Extract the [x, y] coordinate from the center of the cell holding the provided text.  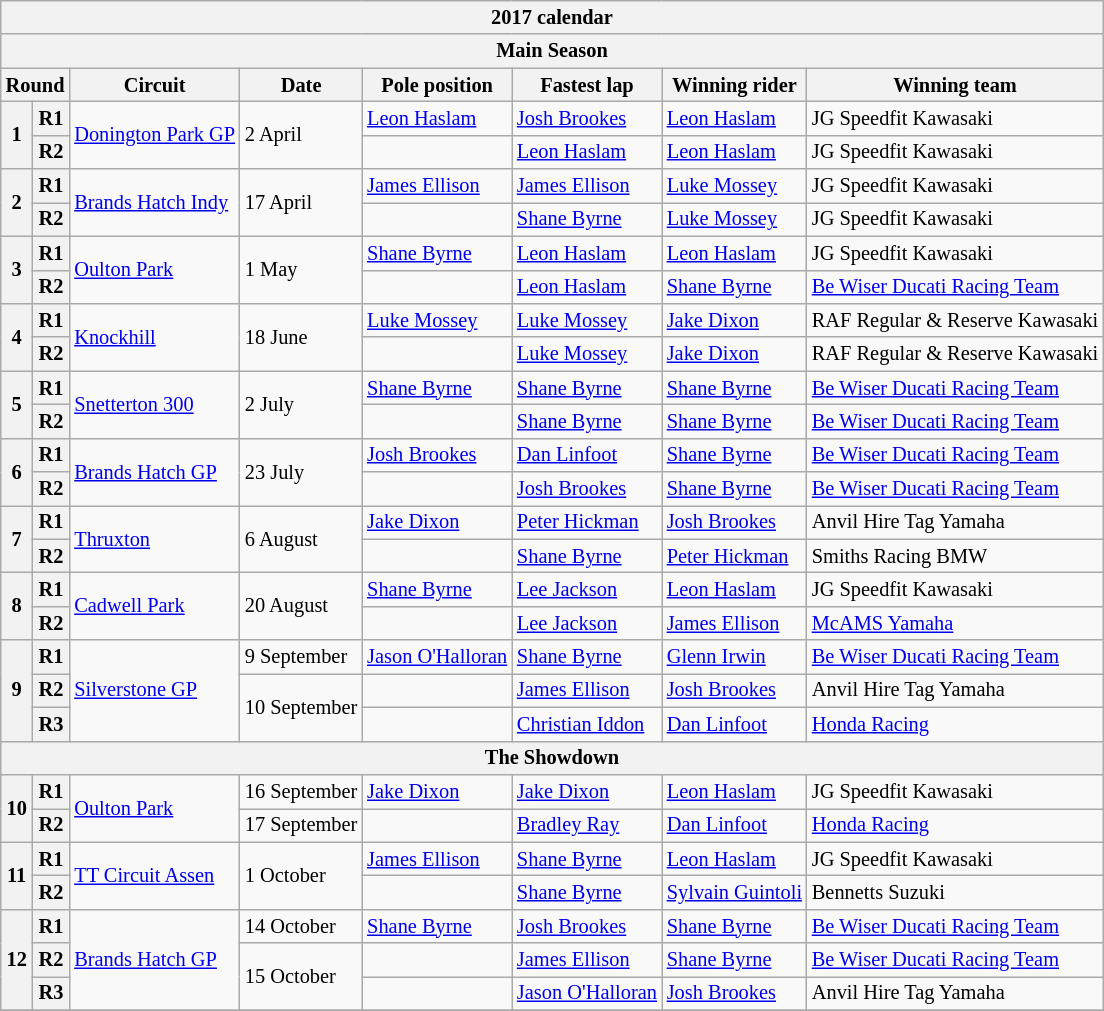
Glenn Irwin [734, 657]
6 August [301, 538]
Knockhill [154, 336]
Pole position [437, 85]
Main Season [552, 51]
Brands Hatch Indy [154, 202]
9 [17, 690]
3 [17, 270]
Sylvain Guintoli [734, 892]
Winning rider [734, 85]
Circuit [154, 85]
Thruxton [154, 538]
23 July [301, 472]
Cadwell Park [154, 606]
The Showdown [552, 758]
11 [17, 876]
Christian Iddon [587, 724]
18 June [301, 336]
1 May [301, 270]
12 [17, 960]
2 April [301, 134]
1 October [301, 876]
2 [17, 202]
10 [17, 808]
17 April [301, 202]
McAMS Yamaha [955, 623]
14 October [301, 926]
17 September [301, 825]
16 September [301, 791]
15 October [301, 976]
Bennetts Suzuki [955, 892]
Snetterton 300 [154, 404]
9 September [301, 657]
2 July [301, 404]
5 [17, 404]
TT Circuit Assen [154, 876]
Smiths Racing BMW [955, 556]
Fastest lap [587, 85]
Bradley Ray [587, 825]
Round [36, 85]
2017 calendar [552, 17]
Winning team [955, 85]
4 [17, 336]
Donington Park GP [154, 134]
1 [17, 134]
6 [17, 472]
Silverstone GP [154, 690]
8 [17, 606]
7 [17, 538]
10 September [301, 706]
Date [301, 85]
20 August [301, 606]
